Determine the (X, Y) coordinate at the center of the cell enclosing the given text.  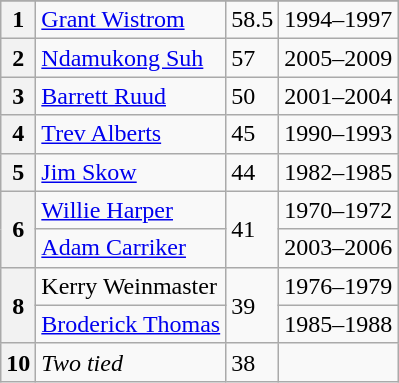
2005–2009 (338, 58)
Grant Wistrom (131, 20)
38 (252, 362)
39 (252, 305)
58.5 (252, 20)
5 (18, 172)
1976–1979 (338, 286)
44 (252, 172)
1 (18, 20)
2001–2004 (338, 96)
2003–2006 (338, 248)
41 (252, 229)
Willie Harper (131, 210)
10 (18, 362)
Kerry Weinmaster (131, 286)
Ndamukong Suh (131, 58)
1990–1993 (338, 134)
Barrett Ruud (131, 96)
50 (252, 96)
45 (252, 134)
Adam Carriker (131, 248)
Trev Alberts (131, 134)
1994–1997 (338, 20)
Jim Skow (131, 172)
3 (18, 96)
2 (18, 58)
8 (18, 305)
57 (252, 58)
4 (18, 134)
6 (18, 229)
1970–1972 (338, 210)
1982–1985 (338, 172)
Two tied (131, 362)
Broderick Thomas (131, 324)
1985–1988 (338, 324)
